Extract the [X, Y] coordinate from the center of the cell holding the provided text.  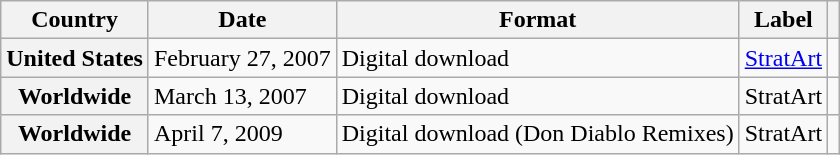
Country [75, 20]
Label [783, 20]
March 13, 2007 [242, 96]
Date [242, 20]
February 27, 2007 [242, 58]
Digital download (Don Diablo Remixes) [538, 134]
Format [538, 20]
United States [75, 58]
April 7, 2009 [242, 134]
